Find where the given text appears and provide that cell's center as (x, y) coordinate. 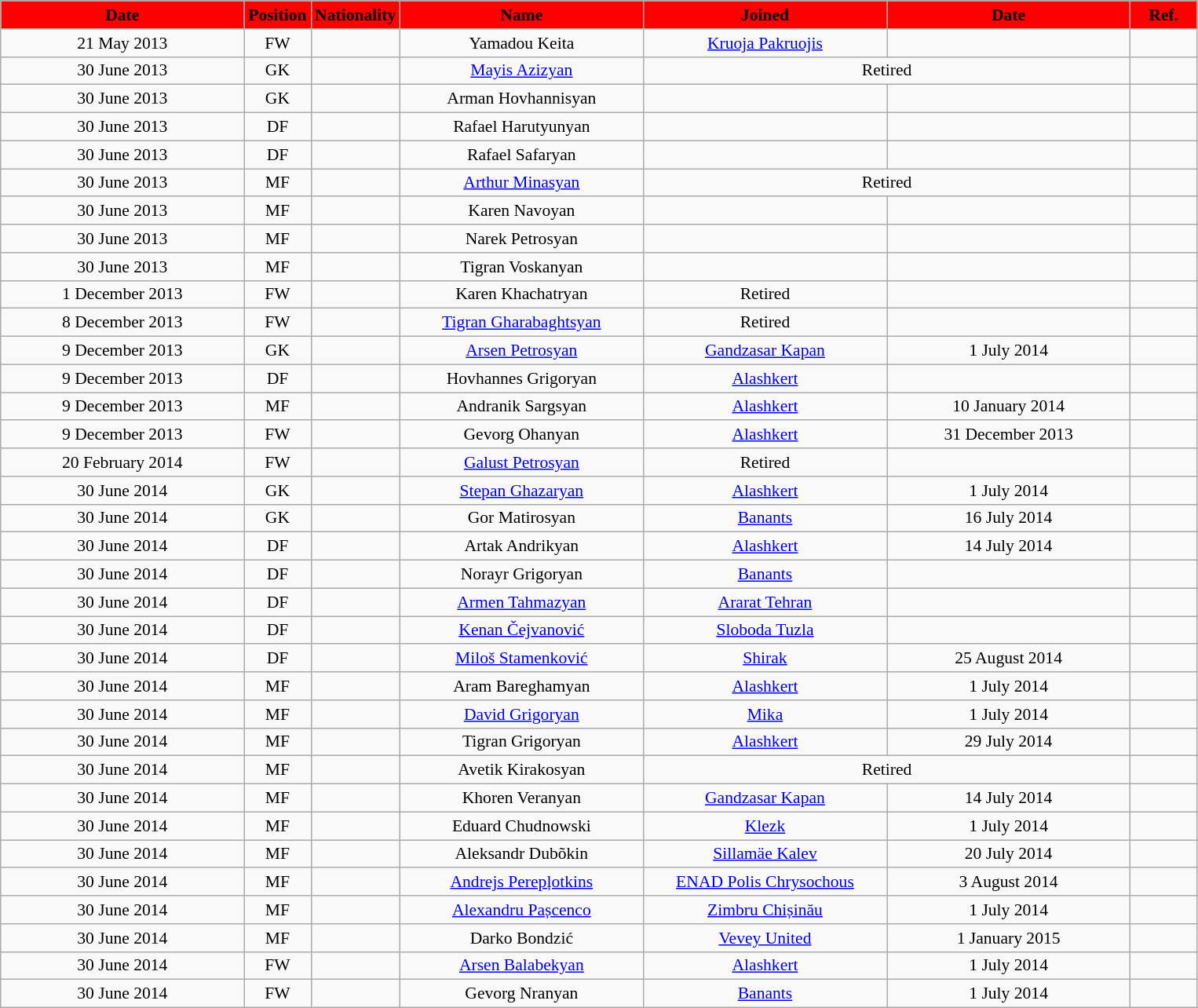
Aram Bareghamyan (521, 686)
Klezk (765, 826)
Kenan Čejvanović (521, 630)
Stepan Ghazaryan (521, 491)
Andrejs Perepļotkins (521, 882)
Nationality (355, 15)
Sloboda Tuzla (765, 630)
Miloš Stamenković (521, 659)
20 July 2014 (1009, 854)
Eduard Chudnowski (521, 826)
Ref. (1163, 15)
25 August 2014 (1009, 659)
Position (278, 15)
Aleksandr Dubõkin (521, 854)
Zimbru Chișinău (765, 910)
10 January 2014 (1009, 407)
1 January 2015 (1009, 938)
Gevorg Ohanyan (521, 435)
Arthur Minasyan (521, 183)
Armen Tahmazyan (521, 602)
Vevey United (765, 938)
Narek Petrosyan (521, 239)
21 May 2013 (122, 43)
Rafael Safaryan (521, 155)
29 July 2014 (1009, 742)
Hovhannes Grigoryan (521, 378)
Karen Khachatryan (521, 294)
Yamadou Keita (521, 43)
Darko Bondzić (521, 938)
Galust Petrosyan (521, 462)
Ararat Tehran (765, 602)
Tigran Grigoryan (521, 742)
Аrmаn Hovhannisyan (521, 99)
Joined (765, 15)
8 December 2013 (122, 323)
31 December 2013 (1009, 435)
3 August 2014 (1009, 882)
Arsen Balabekyan (521, 966)
Alexandru Pașcenco (521, 910)
Avetik Kirakosyan (521, 770)
16 July 2014 (1009, 518)
Arsen Petrosyan (521, 351)
Gor Matirosyan (521, 518)
Karen Navoyan (521, 211)
Kruoja Pakruojis (765, 43)
Khoren Veranyan (521, 798)
David Grigoryan (521, 714)
Mayis Azizyan (521, 71)
20 February 2014 (122, 462)
Sillamäe Kalev (765, 854)
Rafael Harutyunyan (521, 127)
Gevorg Nranyan (521, 994)
ENAD Polis Chrysochous (765, 882)
Norayr Grigoryan (521, 575)
Andranik Sargsyan (521, 407)
1 December 2013 (122, 294)
Name (521, 15)
Artak Andrikyan (521, 546)
Tigran Gharabaghtsyan (521, 323)
Shirak (765, 659)
Mika (765, 714)
Tigran Voskanyan (521, 267)
